Search for the cell housing the specified text and yield its (X, Y) center coordinate. 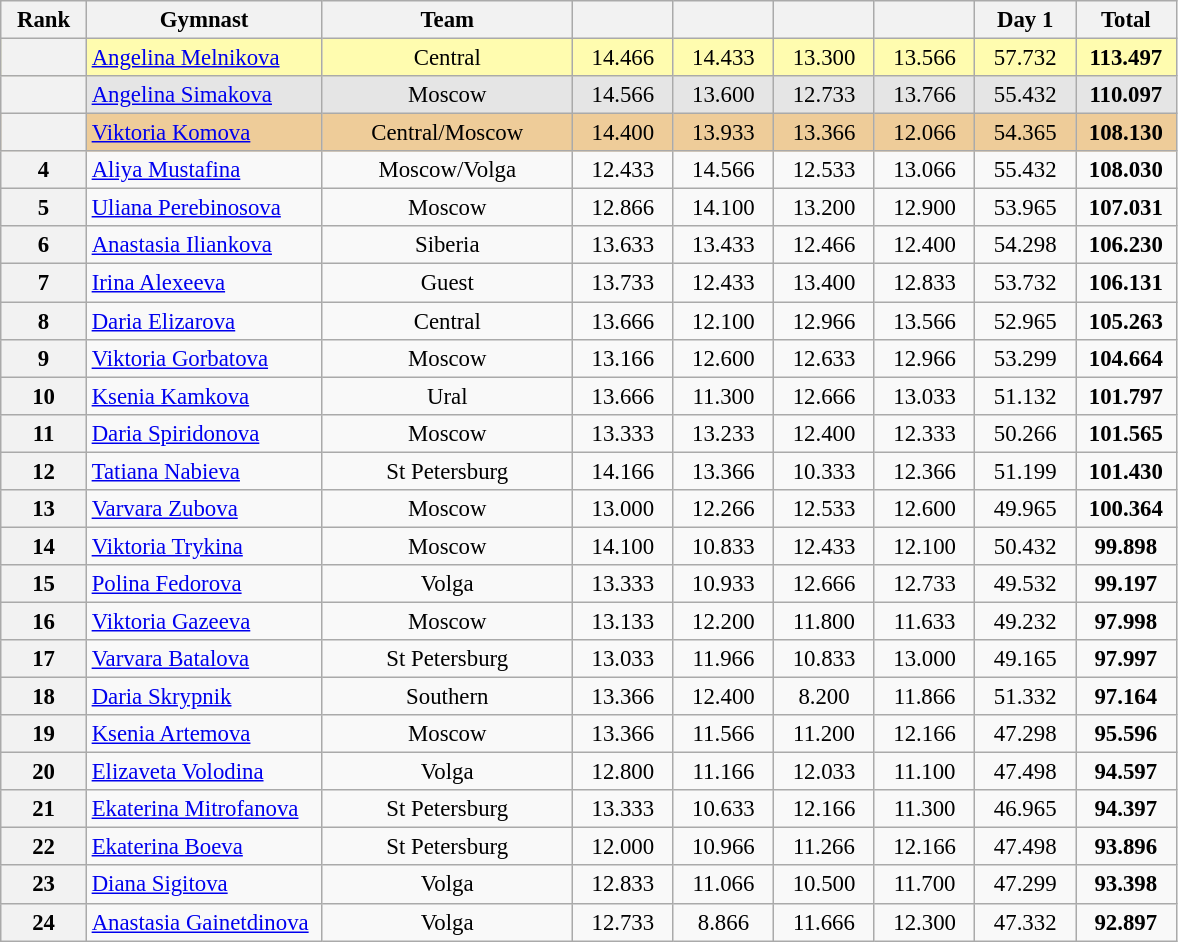
113.497 (1126, 58)
Moscow/Volga (448, 170)
12.266 (724, 509)
Gymnast (204, 20)
53.965 (1026, 208)
13 (44, 509)
53.732 (1026, 283)
52.965 (1026, 321)
19 (44, 734)
92.897 (1126, 922)
Viktoria Gazeeva (204, 621)
101.430 (1126, 471)
14 (44, 546)
12.300 (924, 922)
8.200 (824, 697)
6 (44, 245)
53.299 (1026, 358)
97.997 (1126, 659)
12 (44, 471)
51.332 (1026, 697)
17 (44, 659)
Aliya Mustafina (204, 170)
Varvara Batalova (204, 659)
Ekaterina Boeva (204, 847)
14.400 (624, 133)
11.166 (724, 772)
13.633 (624, 245)
Irina Alexeeva (204, 283)
13.766 (924, 95)
Daria Skrypnik (204, 697)
Elizaveta Volodina (204, 772)
93.398 (1126, 885)
14.466 (624, 58)
10.966 (724, 847)
104.664 (1126, 358)
47.298 (1026, 734)
11.566 (724, 734)
49.165 (1026, 659)
13.066 (924, 170)
94.597 (1126, 772)
13.233 (724, 433)
12.066 (924, 133)
49.232 (1026, 621)
Ural (448, 396)
Angelina Melnikova (204, 58)
Anastasia Gainetdinova (204, 922)
Guest (448, 283)
16 (44, 621)
11.666 (824, 922)
21 (44, 809)
110.097 (1126, 95)
11.066 (724, 885)
108.130 (1126, 133)
Siberia (448, 245)
Tatiana Nabieva (204, 471)
13.733 (624, 283)
Total (1126, 20)
Daria Elizarova (204, 321)
14.166 (624, 471)
12.200 (724, 621)
50.432 (1026, 546)
Southern (448, 697)
11.200 (824, 734)
54.365 (1026, 133)
9 (44, 358)
108.030 (1126, 170)
11 (44, 433)
8 (44, 321)
4 (44, 170)
13.400 (824, 283)
Polina Fedorova (204, 584)
99.197 (1126, 584)
11.966 (724, 659)
13.433 (724, 245)
101.797 (1126, 396)
11.633 (924, 621)
Viktoria Komova (204, 133)
11.700 (924, 885)
57.732 (1026, 58)
50.266 (1026, 433)
97.998 (1126, 621)
12.866 (624, 208)
101.565 (1126, 433)
Varvara Zubova (204, 509)
106.230 (1126, 245)
11.100 (924, 772)
23 (44, 885)
10.633 (724, 809)
Diana Sigitova (204, 885)
93.896 (1126, 847)
13.300 (824, 58)
7 (44, 283)
100.364 (1126, 509)
107.031 (1126, 208)
14.433 (724, 58)
11.266 (824, 847)
47.299 (1026, 885)
12.900 (924, 208)
Viktoria Trykina (204, 546)
94.397 (1126, 809)
Ksenia Artemova (204, 734)
49.965 (1026, 509)
105.263 (1126, 321)
11.866 (924, 697)
11.800 (824, 621)
10.933 (724, 584)
47.332 (1026, 922)
15 (44, 584)
49.532 (1026, 584)
Day 1 (1026, 20)
Team (448, 20)
12.000 (624, 847)
54.298 (1026, 245)
Anastasia Iliankova (204, 245)
10 (44, 396)
8.866 (724, 922)
12.333 (924, 433)
13.133 (624, 621)
10.333 (824, 471)
95.596 (1126, 734)
12.633 (824, 358)
12.366 (924, 471)
Viktoria Gorbatova (204, 358)
10.500 (824, 885)
106.131 (1126, 283)
Rank (44, 20)
12.466 (824, 245)
97.164 (1126, 697)
13.166 (624, 358)
Ekaterina Mitrofanova (204, 809)
20 (44, 772)
46.965 (1026, 809)
Ksenia Kamkova (204, 396)
12.800 (624, 772)
13.200 (824, 208)
51.199 (1026, 471)
5 (44, 208)
22 (44, 847)
Central/Moscow (448, 133)
13.933 (724, 133)
Uliana Perebinosova (204, 208)
24 (44, 922)
12.033 (824, 772)
Angelina Simakova (204, 95)
18 (44, 697)
99.898 (1126, 546)
Daria Spiridonova (204, 433)
51.132 (1026, 396)
13.600 (724, 95)
